Pinpoint the cell where the given text exists, returning its (X, Y) midpoint coordinate. 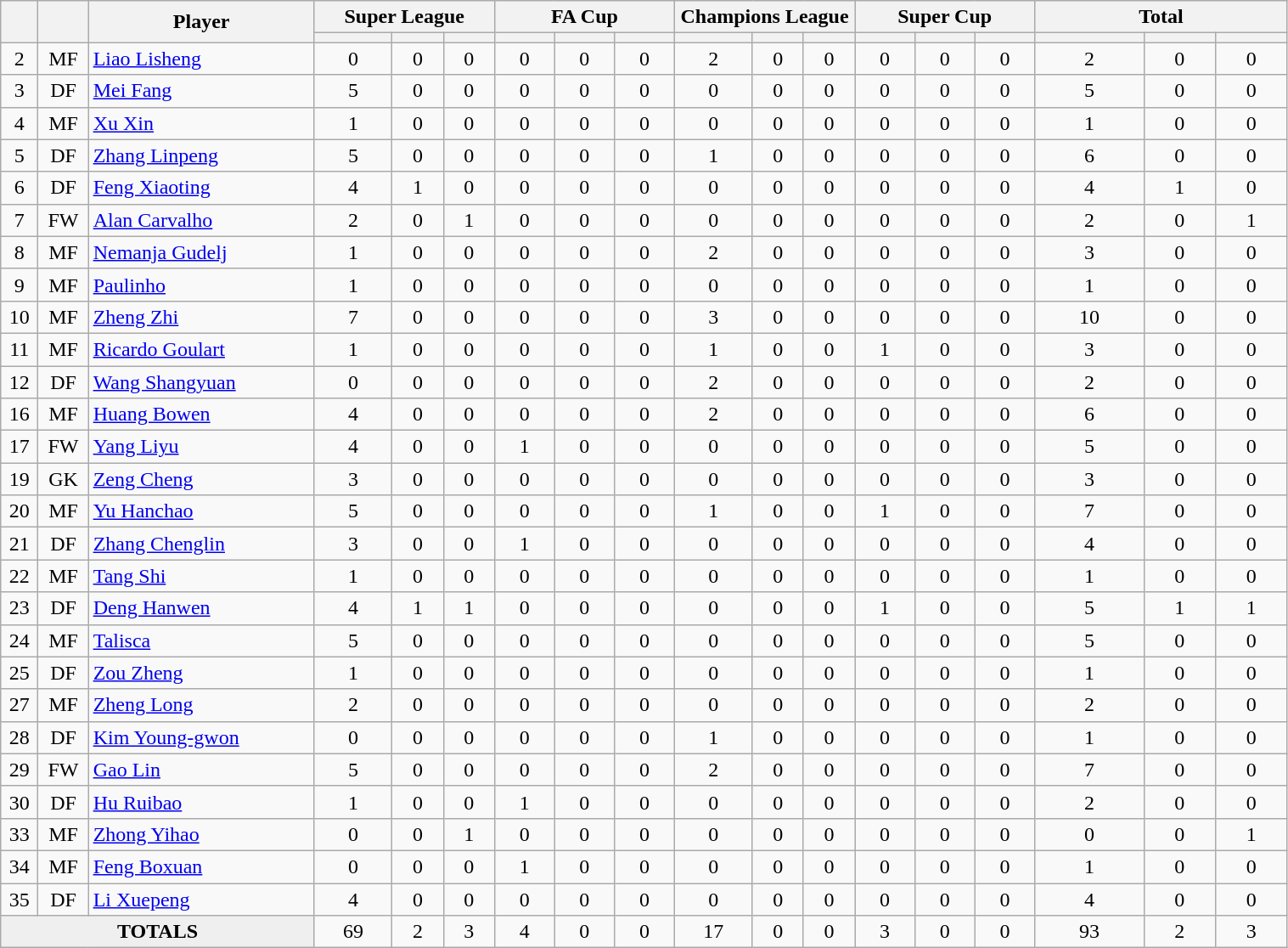
Tang Shi (201, 576)
11 (20, 349)
Paulinho (201, 285)
Zou Zheng (201, 673)
12 (20, 381)
28 (20, 737)
Hu Ruibao (201, 802)
25 (20, 673)
FA Cup (584, 17)
29 (20, 770)
Deng Hanwen (201, 608)
69 (353, 932)
Feng Boxuan (201, 866)
Nemanja Gudelj (201, 252)
Super Cup (945, 17)
Zheng Zhi (201, 317)
Ricardo Goulart (201, 349)
Zheng Long (201, 705)
TOTALS (158, 932)
30 (20, 802)
35 (20, 900)
27 (20, 705)
Player (201, 22)
Mei Fang (201, 91)
16 (20, 415)
Xu Xin (201, 123)
Liao Lisheng (201, 59)
8 (20, 252)
Zeng Cheng (201, 479)
22 (20, 576)
23 (20, 608)
21 (20, 544)
Yang Liyu (201, 447)
Super League (404, 17)
33 (20, 834)
19 (20, 479)
Talisca (201, 640)
Champions League (764, 17)
Zhong Yihao (201, 834)
93 (1089, 932)
Li Xuepeng (201, 900)
Huang Bowen (201, 415)
Total (1161, 17)
Zhang Linpeng (201, 155)
Alan Carvalho (201, 220)
9 (20, 285)
Gao Lin (201, 770)
Feng Xiaoting (201, 188)
20 (20, 511)
Yu Hanchao (201, 511)
Wang Shangyuan (201, 381)
24 (20, 640)
Zhang Chenglin (201, 544)
Kim Young-gwon (201, 737)
GK (63, 479)
34 (20, 866)
